Find where the given text appears and provide that cell's center as (x, y) coordinate. 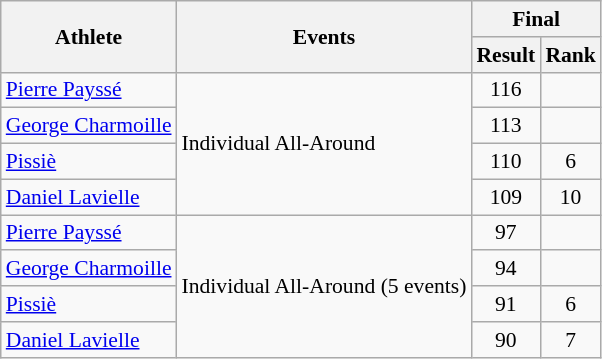
Rank (570, 55)
109 (506, 197)
Final (536, 19)
Individual All-Around (5 events) (324, 286)
94 (506, 269)
Athlete (89, 36)
90 (506, 340)
116 (506, 90)
Individual All-Around (324, 143)
91 (506, 304)
7 (570, 340)
97 (506, 233)
Events (324, 36)
113 (506, 126)
110 (506, 162)
Result (506, 55)
10 (570, 197)
